Scan for the cell matching the given text and deliver its (x, y) coordinate at center. 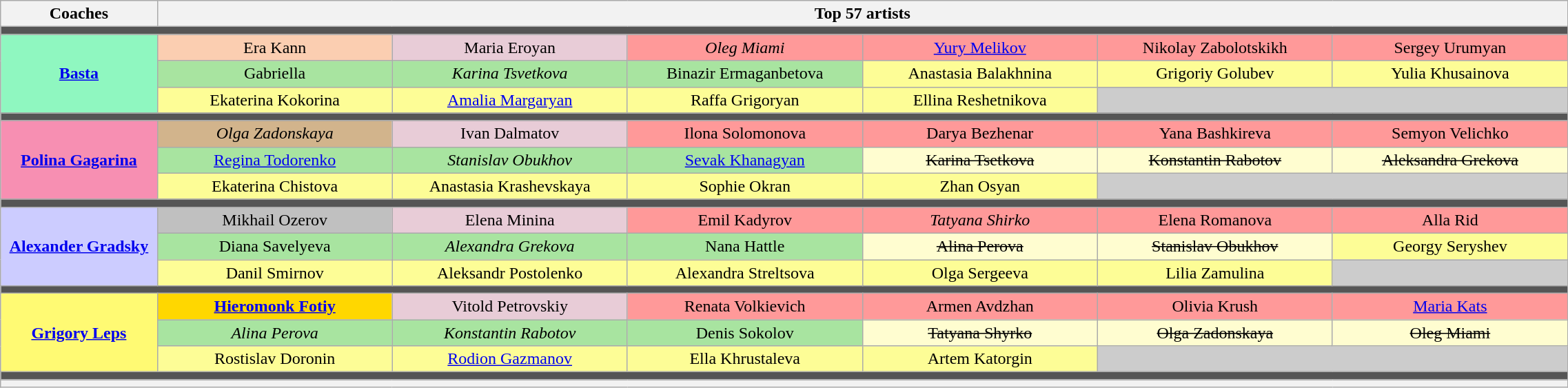
Regina Todorenko (274, 160)
Armen Avdzhan (980, 307)
Ilona Solomonova (744, 134)
Lilia Zamulina (1214, 272)
Artem Katorgin (980, 359)
Danil Smirnov (274, 272)
Rostislav Doronin (274, 359)
Alexander Gradsky (79, 246)
Alexandra Streltsova (744, 272)
Rodion Gazmanov (510, 359)
Ekaterina Kokorina (274, 100)
Elena Minina (510, 220)
Polina Gagarina (79, 160)
Sophie Okran (744, 186)
Denis Sokolov (744, 333)
Anastasia Balakhnina (980, 74)
Tatyana Shyrko (980, 333)
Yury Melikov (980, 48)
Yana Bashkireva (1214, 134)
Gabriella (274, 74)
Binazir Ermaganbetova (744, 74)
Amalia Margaryan (510, 100)
Olivia Krush (1214, 307)
Alexandra Grekova (510, 246)
Karina Tsvetkova (510, 74)
Ellina Reshetnikova (980, 100)
Basta (79, 74)
Grigoriy Golubev (1214, 74)
Alla Rid (1450, 220)
Sergey Urumyan (1450, 48)
Yulia Khusainova (1450, 74)
Nikolay Zabolotskikh (1214, 48)
Semyon Velichko (1450, 134)
Tatyana Shirko (980, 220)
Darya Bezhenar (980, 134)
Renata Volkievich (744, 307)
Ekaterina Chistova (274, 186)
Anastasia Krashevskaya (510, 186)
Vitold Petrovskiy (510, 307)
Era Kann (274, 48)
Olga Sergeeva (980, 272)
Maria Eroyan (510, 48)
Hieromonk Fotiy (274, 307)
Grigory Leps (79, 333)
Ella Khrustaleva (744, 359)
Zhan Osyan (980, 186)
Sevak Khanagyan (744, 160)
Maria Kats (1450, 307)
Karina Tsetkova (980, 160)
Elena Romanova (1214, 220)
Nana Hattle (744, 246)
Raffa Grigoryan (744, 100)
Ivan Dalmatov (510, 134)
Aleksandra Grekova (1450, 160)
Georgy Seryshev (1450, 246)
Diana Savelyeva (274, 246)
Aleksandr Postolenko (510, 272)
Emil Kadyrov (744, 220)
Mikhail Ozerov (274, 220)
Top 57 artists (862, 14)
Coaches (79, 14)
